Scan for the cell matching the given text and deliver its (X, Y) coordinate at center. 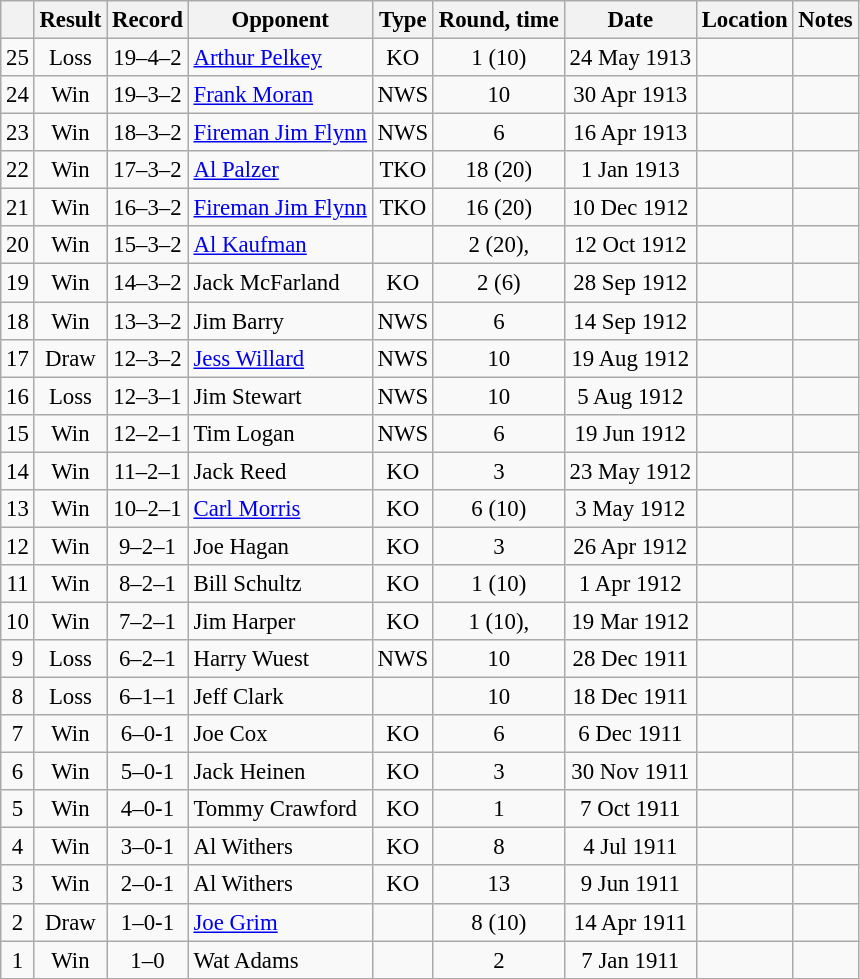
Round, time (498, 20)
9 Jun 1911 (630, 885)
7–2–1 (148, 621)
Jim Barry (280, 321)
22 (18, 170)
25 (18, 58)
7 Oct 1911 (630, 809)
11–2–1 (148, 471)
26 Apr 1912 (630, 546)
19 Mar 1912 (630, 621)
4–0-1 (148, 809)
Jack Reed (280, 471)
11 (18, 584)
18 Dec 1911 (630, 697)
Joe Cox (280, 734)
3–0-1 (148, 847)
Notes (826, 20)
3 May 1912 (630, 509)
19 Jun 1912 (630, 433)
18–3–2 (148, 133)
9–2–1 (148, 546)
24 May 1913 (630, 58)
Bill Schultz (280, 584)
Joe Hagan (280, 546)
Al Palzer (280, 170)
Tim Logan (280, 433)
16 (20) (498, 208)
16 (18, 396)
Joe Grim (280, 922)
14 Sep 1912 (630, 321)
Frank Moran (280, 95)
2–0-1 (148, 885)
6–0-1 (148, 734)
28 Dec 1911 (630, 659)
24 (18, 95)
1–0 (148, 960)
6 Dec 1911 (630, 734)
9 (18, 659)
Opponent (280, 20)
2 (6) (498, 283)
13–3–2 (148, 321)
7 (18, 734)
18 (20) (498, 170)
12 (18, 546)
Jack Heinen (280, 772)
5–0-1 (148, 772)
6–2–1 (148, 659)
8–2–1 (148, 584)
12 Oct 1912 (630, 245)
Type (402, 20)
1 Jan 1913 (630, 170)
1–0-1 (148, 922)
17 (18, 358)
10–2–1 (148, 509)
10 Dec 1912 (630, 208)
15 (18, 433)
7 Jan 1911 (630, 960)
18 (18, 321)
Wat Adams (280, 960)
Jim Harper (280, 621)
Harry Wuest (280, 659)
5 (18, 809)
16–3–2 (148, 208)
20 (18, 245)
16 Apr 1913 (630, 133)
12–3–1 (148, 396)
Al Kaufman (280, 245)
14 Apr 1911 (630, 922)
Record (148, 20)
Carl Morris (280, 509)
1 Apr 1912 (630, 584)
4 Jul 1911 (630, 847)
6 (10) (498, 509)
Jess Willard (280, 358)
Date (630, 20)
23 May 1912 (630, 471)
30 Apr 1913 (630, 95)
23 (18, 133)
8 (10) (498, 922)
Tommy Crawford (280, 809)
12–2–1 (148, 433)
14 (18, 471)
1 (10), (498, 621)
Arthur Pelkey (280, 58)
19–3–2 (148, 95)
Location (744, 20)
Result (70, 20)
30 Nov 1911 (630, 772)
19–4–2 (148, 58)
15–3–2 (148, 245)
Jeff Clark (280, 697)
28 Sep 1912 (630, 283)
12–3–2 (148, 358)
5 Aug 1912 (630, 396)
2 (20), (498, 245)
19 (18, 283)
19 Aug 1912 (630, 358)
6–1–1 (148, 697)
14–3–2 (148, 283)
4 (18, 847)
Jack McFarland (280, 283)
17–3–2 (148, 170)
Jim Stewart (280, 396)
21 (18, 208)
